Find where the given text appears and provide that cell's center as [x, y] coordinate. 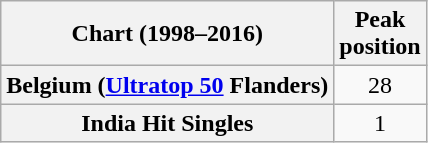
28 [380, 85]
Belgium (Ultratop 50 Flanders) [168, 85]
Peakposition [380, 34]
1 [380, 123]
Chart (1998–2016) [168, 34]
India Hit Singles [168, 123]
